Output the (x, y) coordinate of the center of the cell containing the given text.  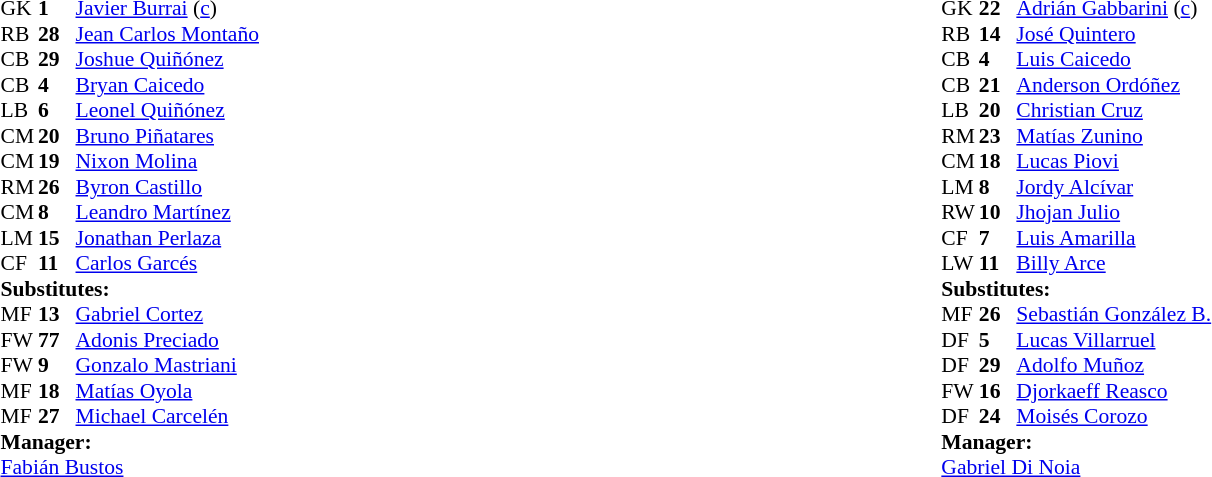
5 (998, 340)
9 (57, 365)
Christian Cruz (1114, 111)
14 (998, 34)
Gonzalo Mastriani (168, 365)
Jhojan Julio (1114, 213)
Leandro Martínez (168, 213)
Bruno Piñatares (168, 136)
Sebastián González B. (1114, 315)
RW (960, 213)
Nixon Molina (168, 161)
7 (998, 238)
Michael Carcelén (168, 417)
Djorkaeff Reasco (1114, 391)
28 (57, 34)
13 (57, 315)
Anderson Ordóñez (1114, 85)
Joshue Quiñónez (168, 59)
Carlos Garcés (168, 263)
Gabriel Cortez (168, 315)
10 (998, 213)
Jonathan Perlaza (168, 238)
77 (57, 340)
Luis Caicedo (1114, 59)
Byron Castillo (168, 187)
Jordy Alcívar (1114, 187)
Adonis Preciado (168, 340)
Lucas Piovi (1114, 161)
Lucas Villarruel (1114, 340)
José Quintero (1114, 34)
Moisés Corozo (1114, 417)
15 (57, 238)
27 (57, 417)
21 (998, 85)
16 (998, 391)
Luis Amarilla (1114, 238)
Matías Zunino (1114, 136)
Billy Arce (1114, 263)
Matías Oyola (168, 391)
LW (960, 263)
19 (57, 161)
Leonel Quiñónez (168, 111)
Bryan Caicedo (168, 85)
24 (998, 417)
Jean Carlos Montaño (168, 34)
Adolfo Muñoz (1114, 365)
23 (998, 136)
6 (57, 111)
